Scan for the cell matching the given text and deliver its (x, y) coordinate at center. 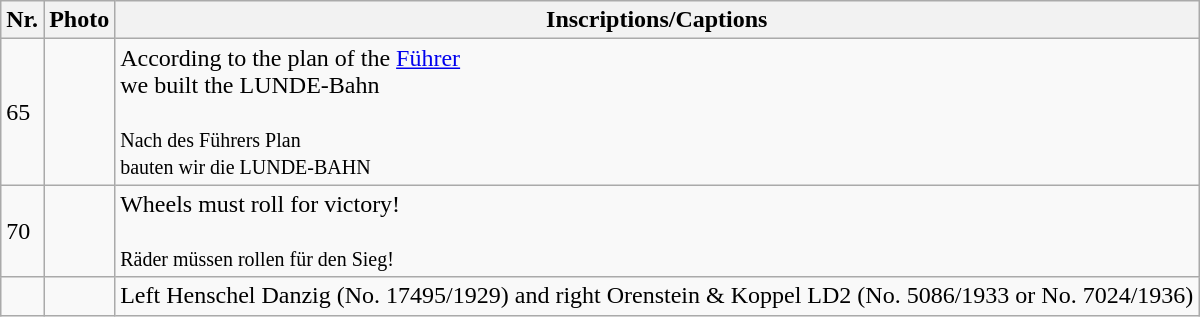
70 (22, 231)
Inscriptions/Captions (657, 20)
According to the plan of the Führer we built the LUNDE-BahnNach des Führers Plan bauten wir die LUNDE-BAHN (657, 112)
Photo (80, 20)
65 (22, 112)
Nr. (22, 20)
Wheels must roll for victory!Räder müssen rollen für den Sieg! (657, 231)
Left Henschel Danzig (No. 17495/1929) and right Orenstein & Koppel LD2 (No. 5086/1933 or No. 7024/1936) (657, 296)
